Determine the [X, Y] coordinate at the center of the cell enclosing the given text.  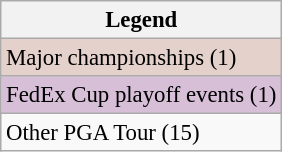
Legend [142, 20]
FedEx Cup playoff events (1) [142, 95]
Major championships (1) [142, 58]
Other PGA Tour (15) [142, 133]
